Determine the (X, Y) coordinate at the center of the cell enclosing the given text.  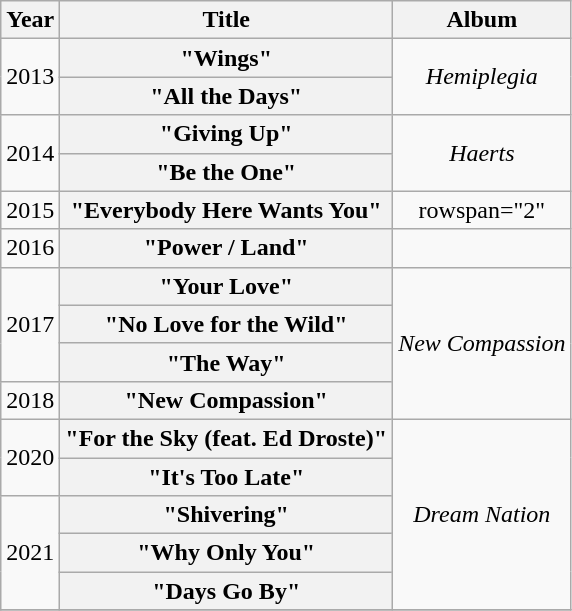
New Compassion (482, 343)
"All the Days" (226, 96)
Album (482, 20)
"Why Only You" (226, 553)
Title (226, 20)
"Wings" (226, 58)
Dream Nation (482, 514)
"Shivering" (226, 515)
2020 (30, 457)
2016 (30, 248)
"The Way" (226, 362)
"Giving Up" (226, 134)
Haerts (482, 153)
2013 (30, 77)
"It's Too Late" (226, 477)
rowspan="2" (482, 210)
2017 (30, 324)
2015 (30, 210)
2021 (30, 553)
"For the Sky (feat. Ed Droste)" (226, 438)
"New Compassion" (226, 400)
2018 (30, 400)
"Your Love" (226, 286)
"Power / Land" (226, 248)
Hemiplegia (482, 77)
"No Love for the Wild" (226, 324)
"Days Go By" (226, 591)
"Everybody Here Wants You" (226, 210)
2014 (30, 153)
"Be the One" (226, 172)
Year (30, 20)
